From the cell containing the given text, extract its center point as (x, y) coordinate. 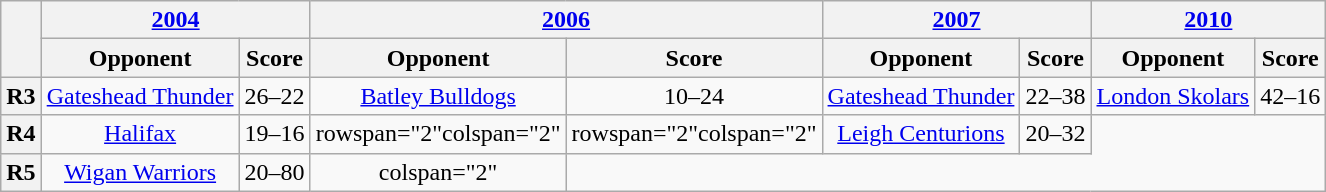
19–16 (274, 134)
R5 (21, 172)
Wigan Warriors (140, 172)
2010 (1208, 20)
London Skolars (1173, 96)
42–16 (1290, 96)
20–32 (1056, 134)
20–80 (274, 172)
2004 (176, 20)
2006 (566, 20)
Leigh Centurions (921, 134)
R4 (21, 134)
10–24 (694, 96)
Batley Bulldogs (438, 96)
colspan="2" (438, 172)
22–38 (1056, 96)
2007 (956, 20)
Halifax (140, 134)
26–22 (274, 96)
R3 (21, 96)
